Provide the (X, Y) coordinate of the cell's center where the given text is located.  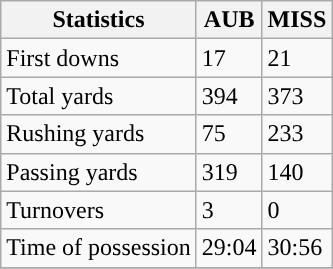
Rushing yards (99, 134)
75 (229, 134)
373 (297, 96)
Turnovers (99, 210)
0 (297, 210)
Total yards (99, 96)
Passing yards (99, 172)
140 (297, 172)
29:04 (229, 248)
21 (297, 58)
AUB (229, 20)
First downs (99, 58)
Time of possession (99, 248)
319 (229, 172)
394 (229, 96)
233 (297, 134)
30:56 (297, 248)
17 (229, 58)
MISS (297, 20)
Statistics (99, 20)
3 (229, 210)
